Determine the (x, y) coordinate at the center of the cell enclosing the given text.  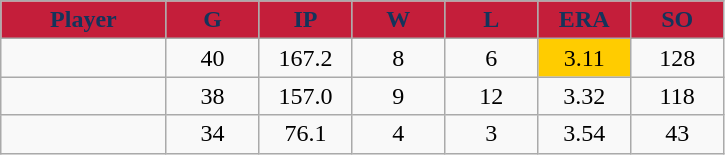
9 (398, 96)
38 (212, 96)
SO (678, 20)
IP (306, 20)
G (212, 20)
6 (492, 58)
3 (492, 134)
4 (398, 134)
34 (212, 134)
128 (678, 58)
167.2 (306, 58)
12 (492, 96)
118 (678, 96)
L (492, 20)
W (398, 20)
3.11 (584, 58)
157.0 (306, 96)
40 (212, 58)
Player (84, 20)
8 (398, 58)
43 (678, 134)
76.1 (306, 134)
3.54 (584, 134)
3.32 (584, 96)
ERA (584, 20)
